Scan for the cell matching the given text and deliver its (X, Y) coordinate at center. 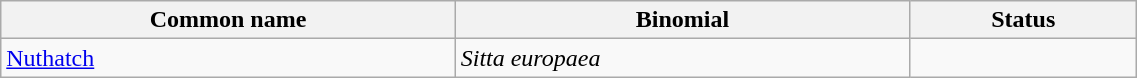
Nuthatch (228, 58)
Binomial (682, 20)
Status (1024, 20)
Sitta europaea (682, 58)
Common name (228, 20)
